Identify which cell holds the provided text, then report its [X, Y] central coordinate. 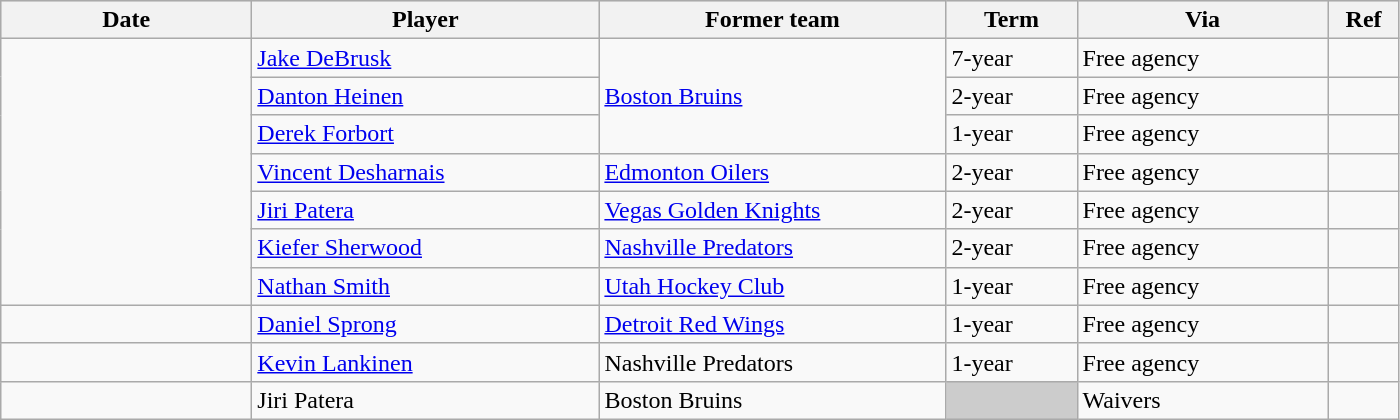
Former team [772, 20]
Waivers [1202, 400]
Derek Forbort [426, 134]
Utah Hockey Club [772, 286]
Via [1202, 20]
Vincent Desharnais [426, 172]
7-year [1012, 58]
Edmonton Oilers [772, 172]
Danton Heinen [426, 96]
Kevin Lankinen [426, 362]
Player [426, 20]
Ref [1364, 20]
Kiefer Sherwood [426, 248]
Date [126, 20]
Detroit Red Wings [772, 324]
Jake DeBrusk [426, 58]
Vegas Golden Knights [772, 210]
Term [1012, 20]
Daniel Sprong [426, 324]
Nathan Smith [426, 286]
